Find where the given text appears and provide that cell's center as [X, Y] coordinate. 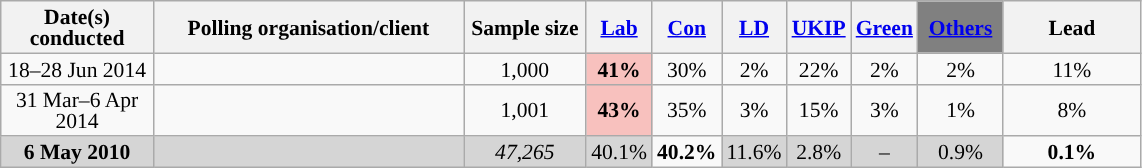
15% [819, 110]
0.1% [1072, 152]
43% [619, 110]
UKIP [819, 27]
41% [619, 68]
22% [819, 68]
1,001 [526, 110]
0.9% [960, 152]
47,265 [526, 152]
11.6% [754, 152]
30% [686, 68]
Lab [619, 27]
1% [960, 110]
40.1% [619, 152]
31 Mar–6 Apr 2014 [78, 110]
40.2% [686, 152]
Others [960, 27]
Sample size [526, 27]
2.8% [819, 152]
18–28 Jun 2014 [78, 68]
Con [686, 27]
6 May 2010 [78, 152]
35% [686, 110]
Green [884, 27]
LD [754, 27]
– [884, 152]
8% [1072, 110]
Lead [1072, 27]
Polling organisation/client [308, 27]
1,000 [526, 68]
11% [1072, 68]
Date(s)conducted [78, 27]
